Locate the cell with the specified text and output its [x, y] center coordinate. 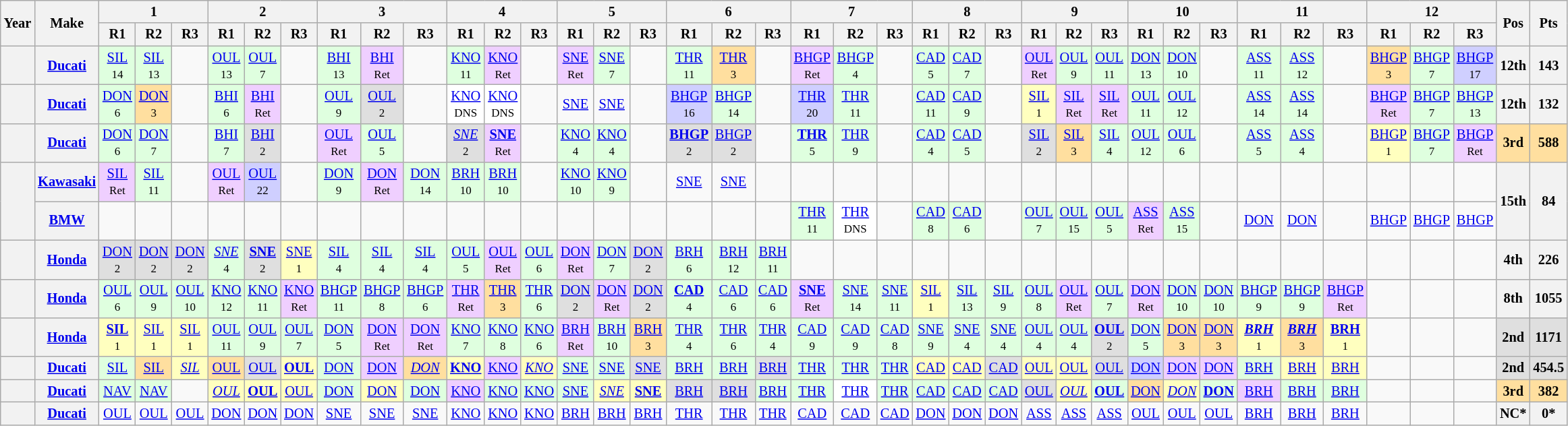
SNE9 [931, 337]
BHGP16 [688, 104]
OUL8 [1039, 299]
OUL10 [190, 299]
5 [612, 11]
0* [1548, 413]
9 [1074, 11]
Year [18, 23]
DON14 [425, 182]
8 [968, 11]
THRDNS [856, 220]
SNE11 [895, 299]
KNO9 [612, 182]
BHGP13 [1475, 104]
4th [1513, 260]
8th [1513, 299]
CAD7 [967, 65]
Make [67, 23]
BRH11 [773, 260]
BHGP11 [339, 299]
226 [1548, 260]
SIL3 [1074, 143]
1055 [1548, 299]
6 [728, 11]
BHGP6 [425, 299]
KNO8 [503, 337]
SIL9 [1003, 299]
BRH 1 [1259, 337]
BHGP17 [1475, 65]
BHI7 [226, 143]
BHI2 [262, 143]
BRHRet [576, 337]
BRH 3 [1302, 337]
ASS4 [1302, 143]
SIL2 [1039, 143]
SNE1 [299, 260]
Pos [1513, 23]
SNE14 [856, 299]
BHGP1 [1389, 143]
NC* [1513, 413]
THRRet [466, 299]
Pts [1548, 23]
2 [262, 11]
ASS5 [1259, 143]
DON13 [1146, 65]
10 [1182, 11]
7 [851, 11]
OUL22 [262, 182]
BHGP8 [382, 299]
Kawasaki [67, 182]
BRH3 [648, 337]
OUL15 [1074, 220]
ASS12 [1302, 65]
BHI13 [339, 65]
12 [1432, 11]
143 [1548, 65]
BHGP14 [733, 104]
THR5 [812, 143]
BRH6 [688, 260]
BHGP3 [1389, 65]
84 [1548, 201]
BRH12 [733, 260]
KNO6 [539, 337]
SNE7 [612, 65]
THR20 [812, 104]
THR9 [856, 143]
BRH1 [1345, 337]
4 [502, 11]
CAD11 [931, 104]
ASS11 [1259, 65]
BHGP4 [856, 65]
KNO12 [226, 299]
11 [1302, 11]
SIL14 [117, 65]
3 [382, 11]
DON9 [339, 182]
588 [1548, 143]
15th [1513, 201]
454.5 [1548, 368]
OUL13 [226, 65]
1171 [1548, 337]
ASS15 [1182, 220]
382 [1548, 391]
ASSRet [1146, 220]
SIL11 [154, 182]
KNO7 [466, 337]
132 [1548, 104]
1 [154, 11]
BHI6 [226, 104]
BMW [67, 220]
KNO10 [576, 182]
